Search for the cell housing the specified text and yield its (X, Y) center coordinate. 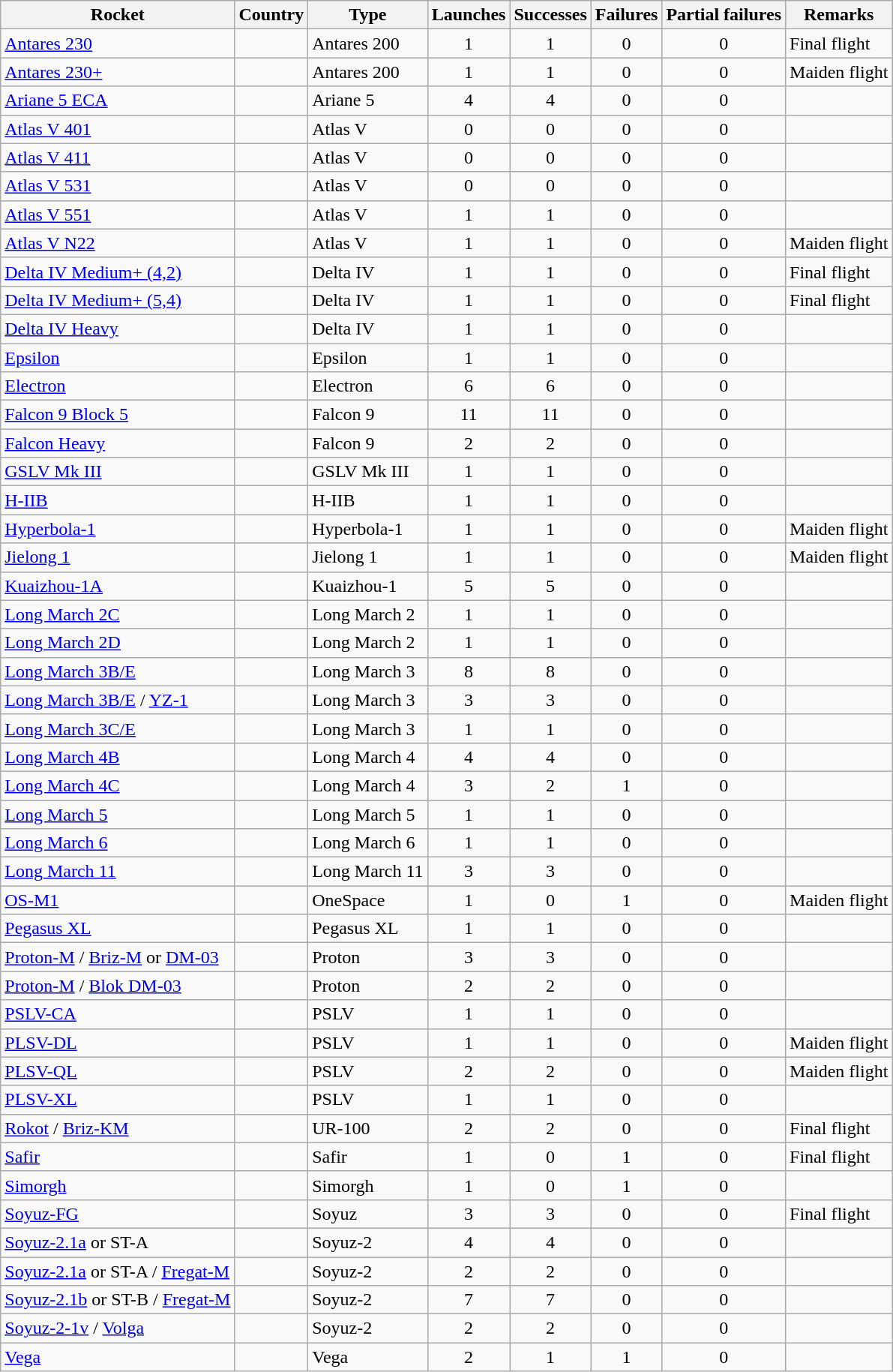
Rocket (118, 15)
Long March 3C/E (118, 728)
Long March 2C (118, 614)
Launches (469, 15)
PLSV-XL (118, 1100)
Atlas V 531 (118, 186)
PLSV-DL (118, 1043)
Soyuz-FG (118, 1214)
OS-M1 (118, 900)
Failures (627, 15)
Partial failures (724, 15)
Ariane 5 ECA (118, 101)
PLSV-QL (118, 1071)
Remarks (839, 15)
Soyuz-2.1b or ST-B / Fregat-M (118, 1300)
Type (367, 15)
OneSpace (367, 900)
Delta IV Medium+ (5,4) (118, 300)
Proton-M / Briz-M or DM-03 (118, 957)
Long March 4C (118, 785)
Ariane 5 (367, 101)
Long March 2D (118, 643)
Atlas V 411 (118, 158)
Successes (550, 15)
Atlas V N22 (118, 243)
Rokot / Briz-KM (118, 1128)
Long March 3B/E (118, 671)
Soyuz-2.1a or ST-A (118, 1242)
Delta IV Medium+ (4,2) (118, 272)
Soyuz-2.1a or ST-A / Fregat-M (118, 1271)
Kuaizhou-1A (118, 586)
Antares 230 (118, 44)
Falcon 9 Block 5 (118, 415)
UR-100 (367, 1128)
Country (271, 15)
Proton-M / Blok DM-03 (118, 986)
Atlas V 551 (118, 215)
Atlas V 401 (118, 129)
Long March 4B (118, 757)
Soyuz (367, 1214)
Falcon Heavy (118, 443)
Long March 3B/E / YZ-1 (118, 700)
PSLV-CA (118, 1014)
Soyuz-2-1v / Volga (118, 1328)
Antares 230+ (118, 72)
Delta IV Heavy (118, 329)
Kuaizhou-1 (367, 586)
